Extract the (x, y) coordinate from the center of the cell holding the provided text.  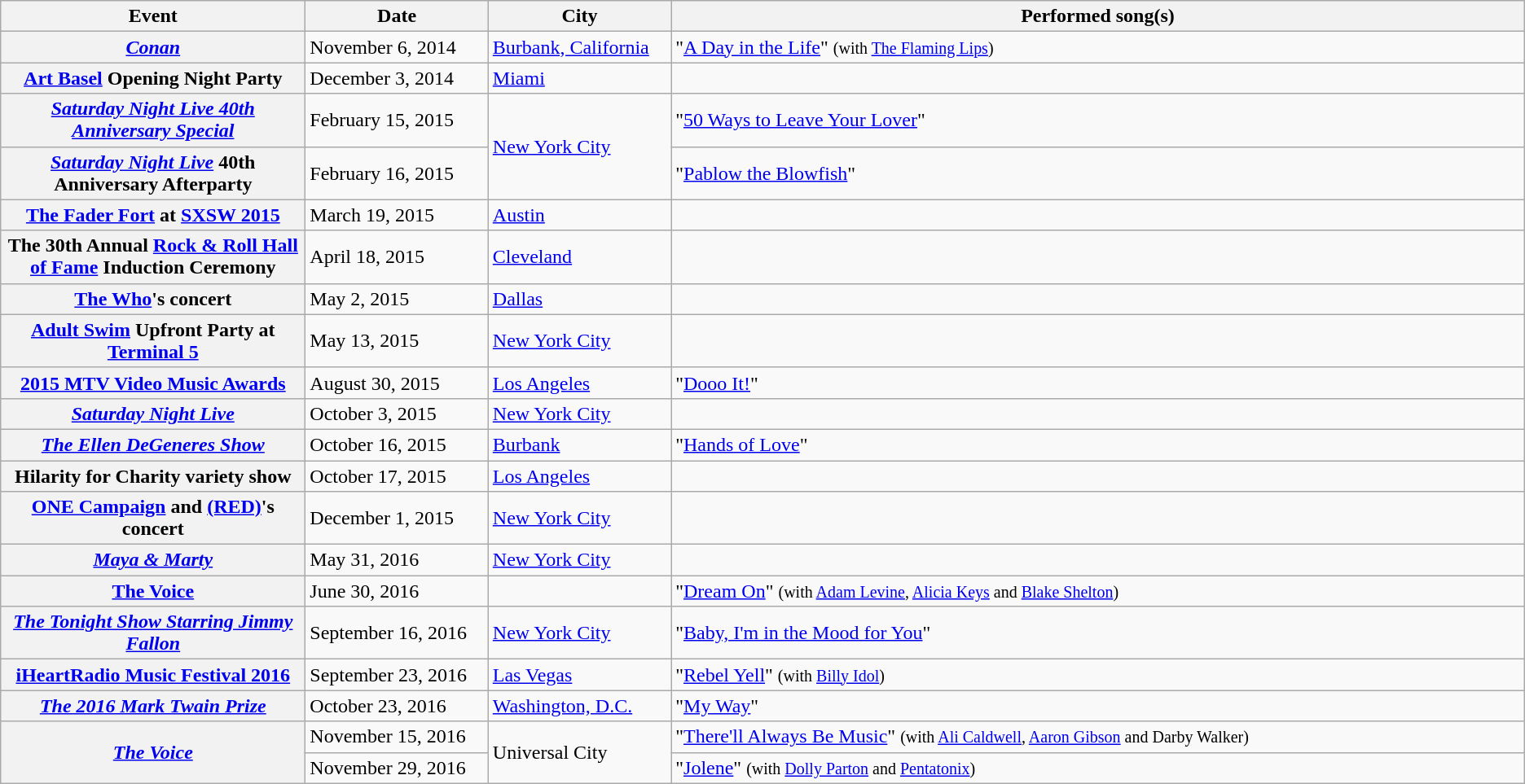
Burbank (579, 445)
Performed song(s) (1098, 16)
"Baby, I'm in the Mood for You" (1098, 633)
Saturday Night Live (153, 414)
September 23, 2016 (397, 675)
October 3, 2015 (397, 414)
"Rebel Yell" (with Billy Idol) (1098, 675)
"50 Ways to Leave Your Lover" (1098, 120)
May 2, 2015 (397, 299)
September 16, 2016 (397, 633)
"A Day in the Life" (with The Flaming Lips) (1098, 47)
Austin (579, 215)
Date (397, 16)
The Tonight Show Starring Jimmy Fallon (153, 633)
"Dooo It!" (1098, 383)
October 23, 2016 (397, 706)
"My Way" (1098, 706)
Dallas (579, 299)
Washington, D.C. (579, 706)
Saturday Night Live 40th Anniversary Special (153, 120)
ONE Campaign and (RED)'s concert (153, 518)
June 30, 2016 (397, 591)
May 13, 2015 (397, 340)
"There'll Always Be Music" (with Ali Caldwell, Aaron Gibson and Darby Walker) (1098, 737)
August 30, 2015 (397, 383)
February 15, 2015 (397, 120)
Adult Swim Upfront Party at Terminal 5 (153, 340)
May 31, 2016 (397, 560)
Maya & Marty (153, 560)
October 17, 2015 (397, 476)
December 3, 2014 (397, 78)
November 6, 2014 (397, 47)
November 15, 2016 (397, 737)
Universal City (579, 752)
The Ellen DeGeneres Show (153, 445)
2015 MTV Video Music Awards (153, 383)
Conan (153, 47)
Cleveland (579, 257)
December 1, 2015 (397, 518)
Burbank, California (579, 47)
October 16, 2015 (397, 445)
Las Vegas (579, 675)
Art Basel Opening Night Party (153, 78)
Miami (579, 78)
City (579, 16)
The 30th Annual Rock & Roll Hall of Fame Induction Ceremony (153, 257)
February 16, 2015 (397, 173)
March 19, 2015 (397, 215)
Event (153, 16)
Hilarity for Charity variety show (153, 476)
iHeartRadio Music Festival 2016 (153, 675)
"Dream On" (with Adam Levine, Alicia Keys and Blake Shelton) (1098, 591)
The Who's concert (153, 299)
November 29, 2016 (397, 768)
The 2016 Mark Twain Prize (153, 706)
"Pablow the Blowfish" (1098, 173)
April 18, 2015 (397, 257)
The Fader Fort at SXSW 2015 (153, 215)
"Hands of Love" (1098, 445)
Saturday Night Live 40th Anniversary Afterparty (153, 173)
"Jolene" (with Dolly Parton and Pentatonix) (1098, 768)
